Return the [X, Y] coordinate for the center point of the cell that contains the specified text.  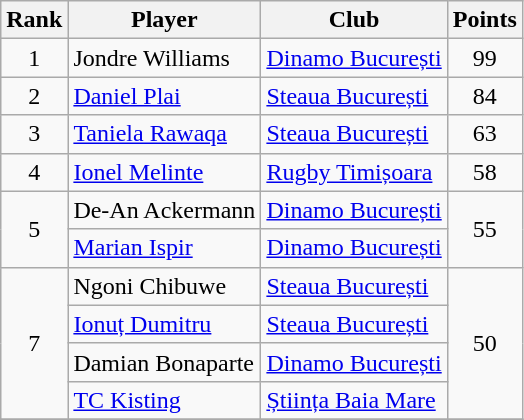
Ionel Melinte [164, 172]
50 [484, 343]
Damian Bonaparte [164, 362]
3 [34, 134]
55 [484, 229]
TC Kisting [164, 400]
1 [34, 58]
Player [164, 20]
Ngoni Chibuwe [164, 286]
84 [484, 96]
58 [484, 172]
Taniela Rawaqa [164, 134]
99 [484, 58]
Știința Baia Mare [354, 400]
Rugby Timișoara [354, 172]
63 [484, 134]
Rank [34, 20]
Daniel Plai [164, 96]
2 [34, 96]
4 [34, 172]
Marian Ispir [164, 248]
Jondre Williams [164, 58]
De-An Ackermann [164, 210]
5 [34, 229]
Club [354, 20]
Ionuț Dumitru [164, 324]
Points [484, 20]
7 [34, 343]
